Detect which cell encompasses the target text, then output its (x, y) center coordinate. 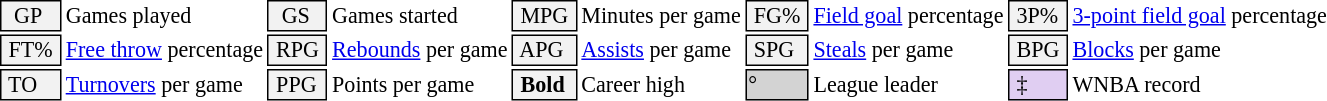
BPG (1038, 50)
Bold (544, 85)
Games played (164, 16)
3P% (1038, 16)
Steals per game (908, 50)
League leader (908, 85)
FG% (777, 16)
FT% (30, 50)
Points per game (420, 85)
PPG (298, 85)
° (777, 85)
SPG (777, 50)
MPG (544, 16)
Rebounds per game (420, 50)
GS (298, 16)
Minutes per game (661, 16)
Turnovers per game (164, 85)
‡ (1038, 85)
Career high (661, 85)
Free throw percentage (164, 50)
Field goal percentage (908, 16)
APG (544, 50)
Assists per game (661, 50)
RPG (298, 50)
GP (30, 16)
TO (30, 85)
Games started (420, 16)
